Find where the given text appears and provide that cell's center as [x, y] coordinate. 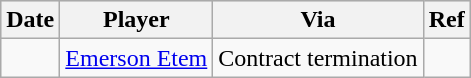
Date [30, 20]
Ref [446, 20]
Via [318, 20]
Emerson Etem [136, 58]
Contract termination [318, 58]
Player [136, 20]
